Find where the given text appears and provide that cell's center as [x, y] coordinate. 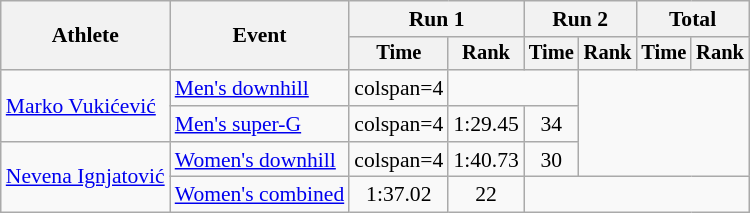
30 [552, 160]
Nevena Ignjatović [86, 178]
Men's downhill [260, 88]
Run 2 [580, 19]
1:29.45 [486, 124]
Women's combined [260, 195]
34 [552, 124]
1:40.73 [486, 160]
Run 1 [436, 19]
1:37.02 [398, 195]
Men's super-G [260, 124]
Total [692, 19]
Marko Vukićević [86, 106]
22 [486, 195]
Athlete [86, 36]
Women's downhill [260, 160]
Event [260, 36]
